Search for the cell housing the specified text and yield its [X, Y] center coordinate. 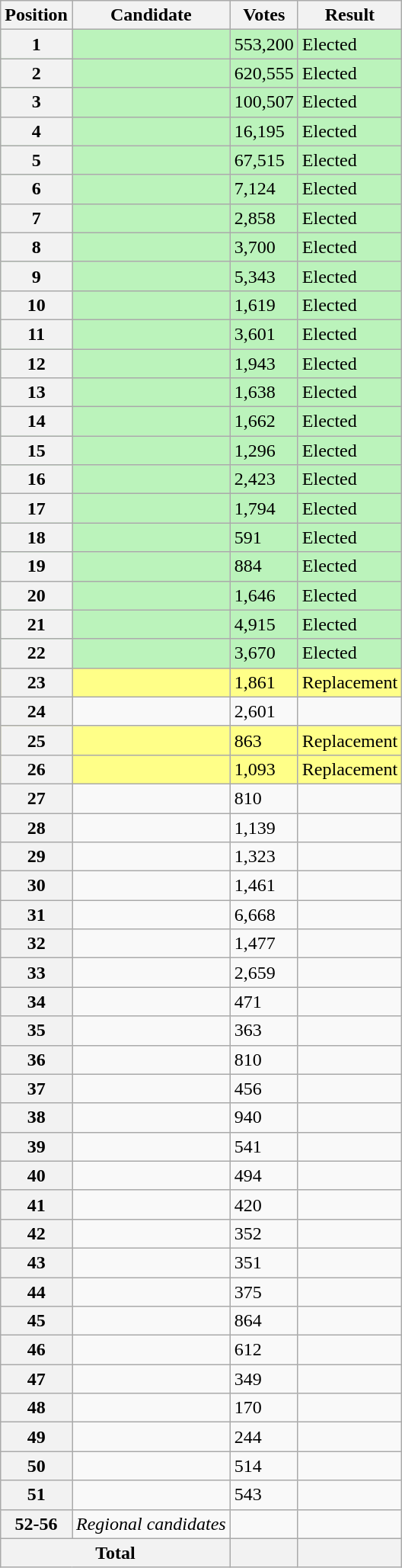
Position [37, 15]
9 [37, 276]
1,662 [263, 422]
Total [116, 1553]
25 [37, 740]
51 [37, 1495]
620,555 [263, 73]
351 [263, 1262]
244 [263, 1437]
31 [37, 915]
38 [37, 1117]
67,515 [263, 160]
16 [37, 479]
24 [37, 711]
30 [37, 886]
7,124 [263, 189]
46 [37, 1350]
591 [263, 537]
32 [37, 944]
33 [37, 973]
8 [37, 247]
20 [37, 595]
2,858 [263, 218]
1,139 [263, 827]
2,659 [263, 973]
541 [263, 1146]
6 [37, 189]
44 [37, 1292]
Votes [263, 15]
375 [263, 1292]
40 [37, 1175]
27 [37, 798]
50 [37, 1466]
29 [37, 857]
553,200 [263, 44]
1,296 [263, 451]
1,646 [263, 595]
36 [37, 1060]
Regional candidates [151, 1524]
4,915 [263, 624]
39 [37, 1146]
Candidate [151, 15]
19 [37, 566]
1,323 [263, 857]
1,619 [263, 305]
1 [37, 44]
100,507 [263, 102]
26 [37, 769]
940 [263, 1117]
17 [37, 508]
43 [37, 1262]
18 [37, 537]
15 [37, 451]
352 [263, 1233]
170 [263, 1408]
456 [263, 1089]
21 [37, 624]
37 [37, 1089]
41 [37, 1204]
2,601 [263, 711]
543 [263, 1495]
884 [263, 566]
5,343 [263, 276]
363 [263, 1031]
2 [37, 73]
1,477 [263, 944]
12 [37, 364]
10 [37, 305]
7 [37, 218]
1,638 [263, 393]
Result [349, 15]
863 [263, 740]
1,861 [263, 682]
349 [263, 1379]
514 [263, 1466]
4 [37, 131]
35 [37, 1031]
34 [37, 1002]
42 [37, 1233]
13 [37, 393]
1,093 [263, 769]
49 [37, 1437]
471 [263, 1002]
2,423 [263, 479]
6,668 [263, 915]
14 [37, 422]
420 [263, 1204]
1,794 [263, 508]
3,670 [263, 653]
864 [263, 1321]
5 [37, 160]
22 [37, 653]
612 [263, 1350]
11 [37, 334]
52-56 [37, 1524]
45 [37, 1321]
3 [37, 102]
23 [37, 682]
1,461 [263, 886]
48 [37, 1408]
28 [37, 827]
3,700 [263, 247]
47 [37, 1379]
3,601 [263, 334]
16,195 [263, 131]
494 [263, 1175]
1,943 [263, 364]
